Detect which cell encompasses the target text, then output its [x, y] center coordinate. 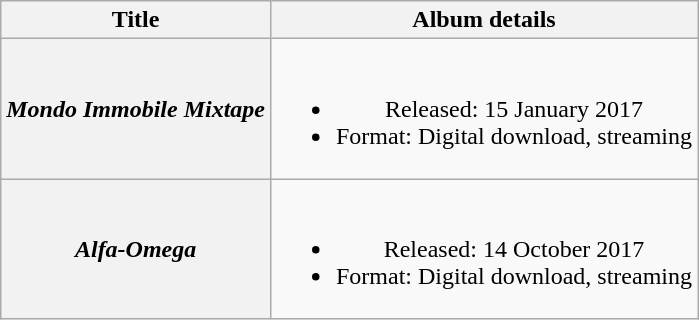
Album details [484, 20]
Title [136, 20]
Released: 14 October 2017Format: Digital download, streaming [484, 249]
Mondo Immobile Mixtape [136, 109]
Alfa-Omega [136, 249]
Released: 15 January 2017Format: Digital download, streaming [484, 109]
